Capture the cell that displays the provided text and extract its [x, y] central coordinate. 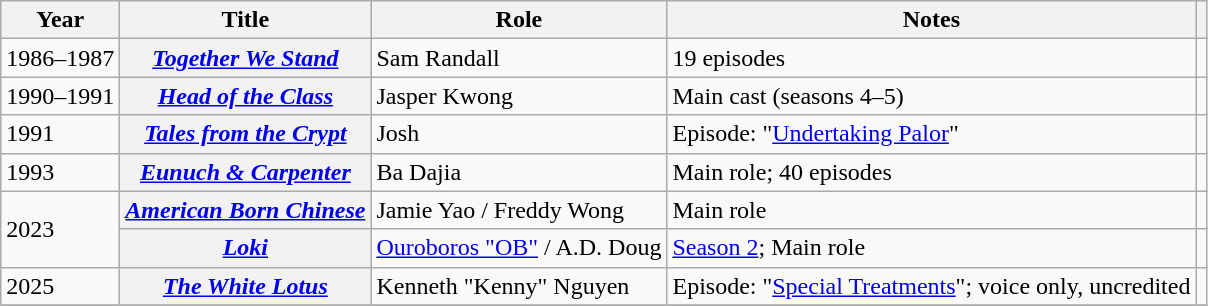
Josh [519, 134]
Jamie Yao / Freddy Wong [519, 210]
Role [519, 20]
2025 [60, 286]
Episode: "Undertaking Palor" [932, 134]
2023 [60, 229]
Ouroboros "OB" / A.D. Doug [519, 248]
Kenneth "Kenny" Nguyen [519, 286]
1990–1991 [60, 96]
Tales from the Crypt [246, 134]
Main role [932, 210]
Main cast (seasons 4–5) [932, 96]
1986–1987 [60, 58]
Ba Dajia [519, 172]
American Born Chinese [246, 210]
Season 2; Main role [932, 248]
Sam Randall [519, 58]
Main role; 40 episodes [932, 172]
Episode: "Special Treatments"; voice only, uncredited [932, 286]
1993 [60, 172]
Title [246, 20]
Notes [932, 20]
Year [60, 20]
Together We Stand [246, 58]
19 episodes [932, 58]
Loki [246, 248]
1991 [60, 134]
The White Lotus [246, 286]
Head of the Class [246, 96]
Jasper Kwong [519, 96]
Eunuch & Carpenter [246, 172]
